Capture the cell that displays the provided text and extract its [x, y] central coordinate. 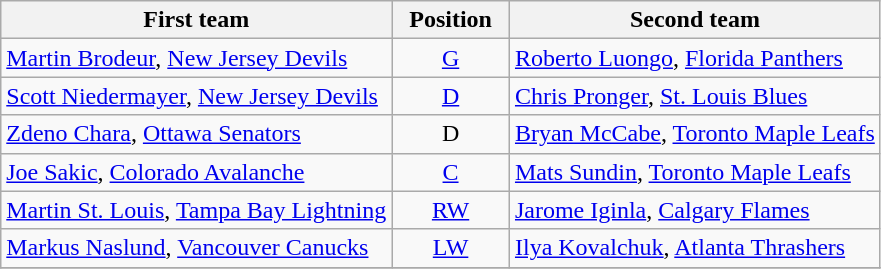
Position [451, 20]
RW [451, 210]
Ilya Kovalchuk, Atlanta Thrashers [694, 248]
Markus Naslund, Vancouver Canucks [196, 248]
Mats Sundin, Toronto Maple Leafs [694, 172]
First team [196, 20]
G [451, 58]
Jarome Iginla, Calgary Flames [694, 210]
Second team [694, 20]
LW [451, 248]
Joe Sakic, Colorado Avalanche [196, 172]
Bryan McCabe, Toronto Maple Leafs [694, 134]
Martin Brodeur, New Jersey Devils [196, 58]
Martin St. Louis, Tampa Bay Lightning [196, 210]
Roberto Luongo, Florida Panthers [694, 58]
Zdeno Chara, Ottawa Senators [196, 134]
C [451, 172]
Scott Niedermayer, New Jersey Devils [196, 96]
Chris Pronger, St. Louis Blues [694, 96]
